Extract the (x, y) coordinate from the center of the cell holding the provided text.  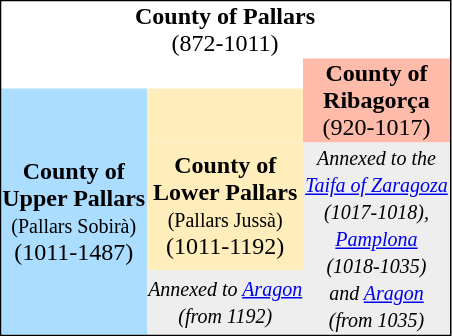
County ofUpper Pallars(Pallars Sobirà)(1011-1487) (74, 211)
County ofRibagorça(920-1017) (377, 100)
Annexed to Aragon(from 1192) (226, 302)
Annexed to theTaifa of Zaragoza(1017-1018),Pamplona(1018-1035)and Aragon(from 1035) (377, 238)
County of Pallars(872-1011) (225, 30)
County ofLower Pallars(Pallars Jussà)(1011-1192) (226, 206)
